Identify which cell holds the provided text, then report its [X, Y] central coordinate. 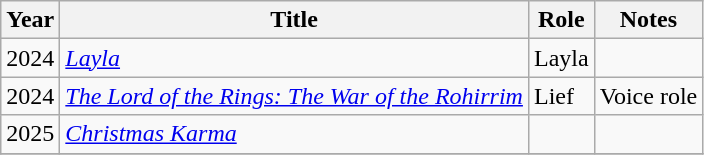
Role [561, 20]
Lief [561, 96]
Christmas Karma [294, 134]
The Lord of the Rings: The War of the Rohirrim [294, 96]
Voice role [648, 96]
Title [294, 20]
Year [30, 20]
Notes [648, 20]
2025 [30, 134]
